Extract the [X, Y] coordinate from the center of the cell holding the provided text.  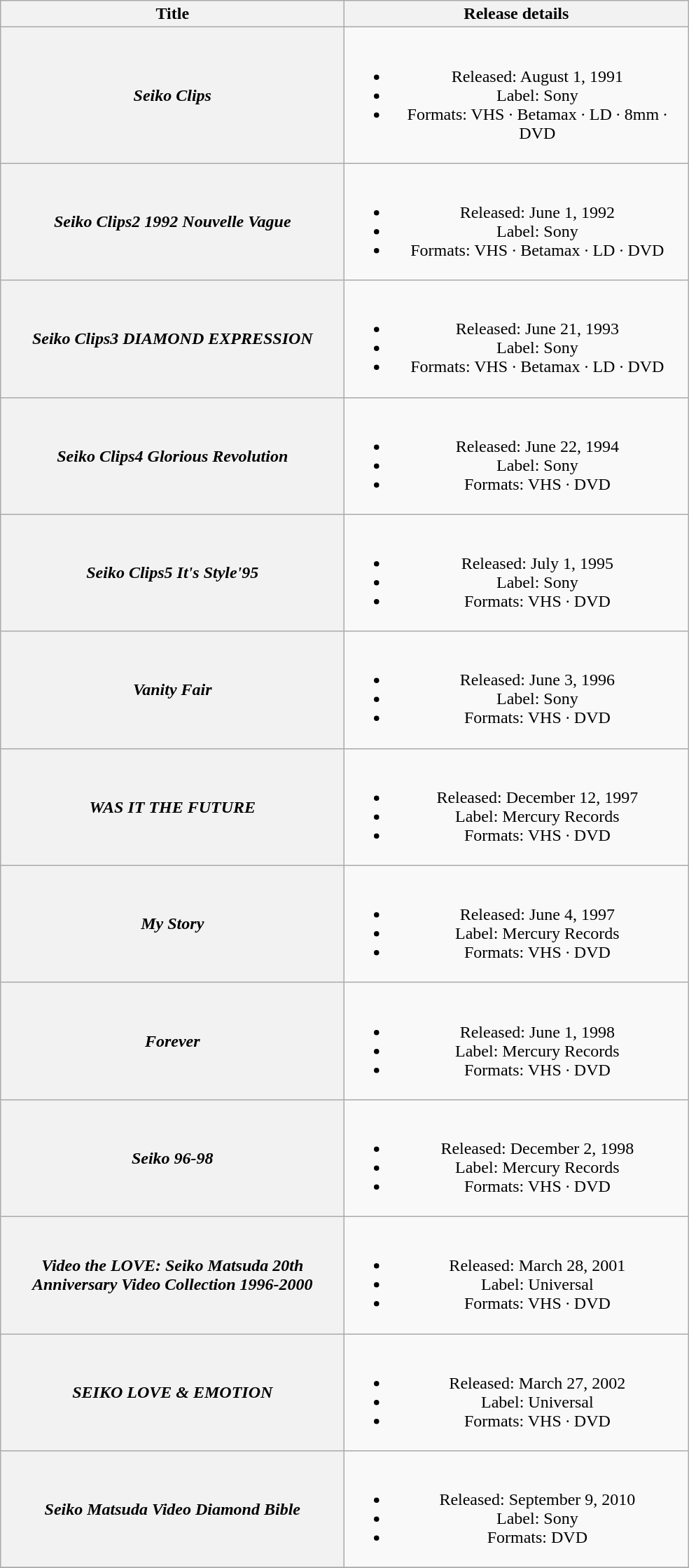
My Story [172, 923]
Released: March 28, 2001Label: UniversalFormats: VHS · DVD [517, 1275]
Released: June 22, 1994Label: SonyFormats: VHS · DVD [517, 455]
Released: June 4, 1997Label: Mercury RecordsFormats: VHS · DVD [517, 923]
Released: June 1, 1998Label: Mercury RecordsFormats: VHS · DVD [517, 1041]
Released: June 3, 1996Label: SonyFormats: VHS · DVD [517, 689]
Seiko Clips [172, 95]
Title [172, 14]
Released: March 27, 2002Label: UniversalFormats: VHS · DVD [517, 1393]
Released: December 2, 1998Label: Mercury RecordsFormats: VHS · DVD [517, 1157]
Seiko Clips3 DIAMOND EXPRESSION [172, 339]
SEIKO LOVE & EMOTION [172, 1393]
Video the LOVE: Seiko Matsuda 20th Anniversary Video Collection 1996-2000 [172, 1275]
WAS IT THE FUTURE [172, 807]
Seiko 96-98 [172, 1157]
Released: September 9, 2010Label: SonyFormats: DVD [517, 1509]
Seiko Matsuda Video Diamond Bible [172, 1509]
Forever [172, 1041]
Released: June 21, 1993Label: SonyFormats: VHS · Betamax · LD · DVD [517, 339]
Released: December 12, 1997Label: Mercury RecordsFormats: VHS · DVD [517, 807]
Seiko Clips5 It's Style'95 [172, 573]
Seiko Clips2 1992 Nouvelle Vague [172, 221]
Vanity Fair [172, 689]
Released: June 1, 1992Label: SonyFormats: VHS · Betamax · LD · DVD [517, 221]
Released: August 1, 1991Label: SonyFormats: VHS · Betamax · LD · 8mm · DVD [517, 95]
Released: July 1, 1995Label: SonyFormats: VHS · DVD [517, 573]
Release details [517, 14]
Seiko Clips4 Glorious Revolution [172, 455]
